Find where the given text appears and provide that cell's center as (X, Y) coordinate. 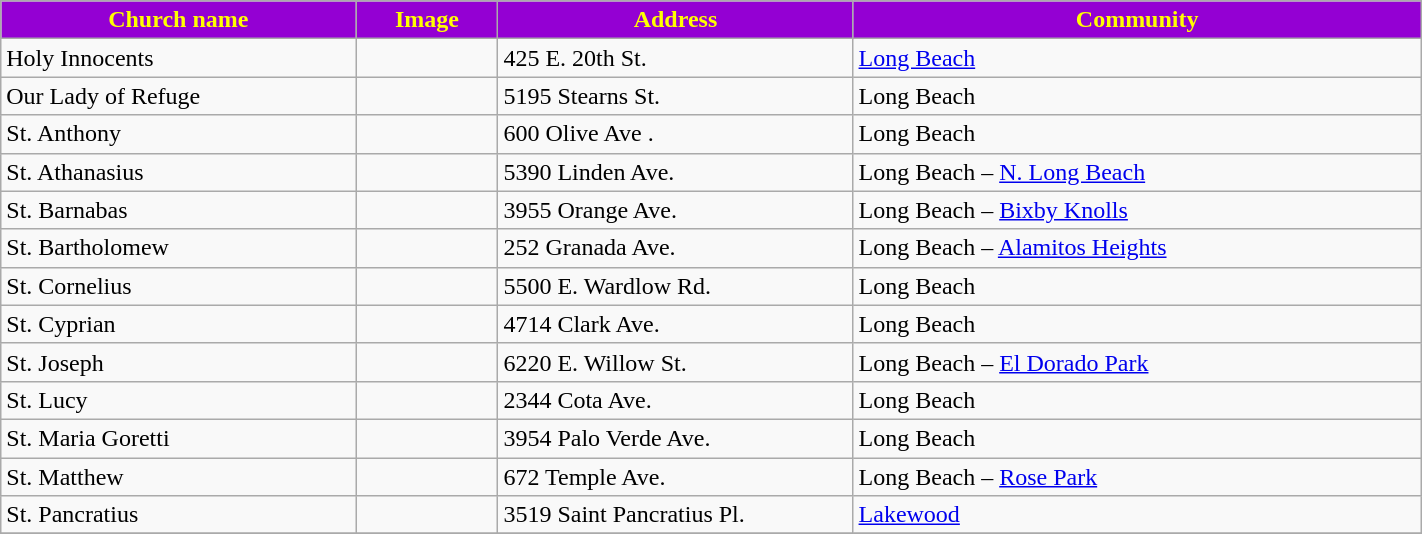
5500 E. Wardlow Rd. (676, 286)
Long Beach – Bixby Knolls (1137, 210)
Long Beach – Alamitos Heights (1137, 248)
6220 E. Willow St. (676, 362)
Community (1137, 20)
Holy Innocents (178, 58)
St. Anthony (178, 134)
Long Beach – Rose Park (1137, 477)
252 Granada Ave. (676, 248)
4714 Clark Ave. (676, 324)
Lakewood (1137, 515)
2344 Cota Ave. (676, 400)
St. Matthew (178, 477)
St. Lucy (178, 400)
St. Maria Goretti (178, 438)
Long Beach – El Dorado Park (1137, 362)
3519 Saint Pancratius Pl. (676, 515)
Our Lady of Refuge (178, 96)
Long Beach – N. Long Beach (1137, 172)
St. Barnabas (178, 210)
St. Athanasius (178, 172)
St. Bartholomew (178, 248)
St. Cyprian (178, 324)
Address (676, 20)
Church name (178, 20)
5195 Stearns St. (676, 96)
5390 Linden Ave. (676, 172)
3954 Palo Verde Ave. (676, 438)
Image (427, 20)
3955 Orange Ave. (676, 210)
St. Joseph (178, 362)
672 Temple Ave. (676, 477)
St. Pancratius (178, 515)
600 Olive Ave . (676, 134)
425 E. 20th St. (676, 58)
St. Cornelius (178, 286)
